Determine the (x, y) coordinate at the center of the cell enclosing the given text.  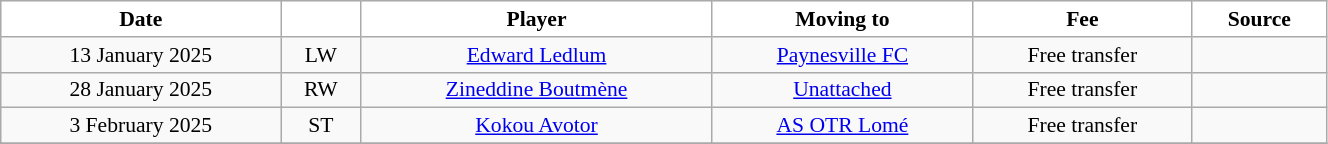
28 January 2025 (141, 90)
Zineddine Boutmène (536, 90)
ST (321, 126)
Date (141, 19)
3 February 2025 (141, 126)
Player (536, 19)
RW (321, 90)
Edward Ledlum (536, 55)
Moving to (842, 19)
13 January 2025 (141, 55)
Unattached (842, 90)
Kokou Avotor (536, 126)
AS OTR Lomé (842, 126)
Source (1259, 19)
LW (321, 55)
Fee (1083, 19)
Paynesville FC (842, 55)
